From the cell containing the given text, extract its center point as (x, y) coordinate. 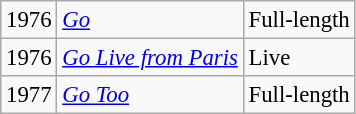
Live (299, 58)
Go (150, 20)
Go Live from Paris (150, 58)
1977 (29, 95)
Go Too (150, 95)
